Locate the cell with the specified text and output its [X, Y] center coordinate. 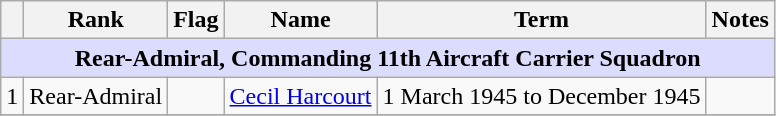
Term [542, 20]
Rear-Admiral, Commanding 11th Aircraft Carrier Squadron [388, 58]
Flag [196, 20]
Rear-Admiral [96, 96]
1 March 1945 to December 1945 [542, 96]
1 [12, 96]
Name [300, 20]
Notes [740, 20]
Cecil Harcourt [300, 96]
Rank [96, 20]
